Find where the given text appears and provide that cell's center as (x, y) coordinate. 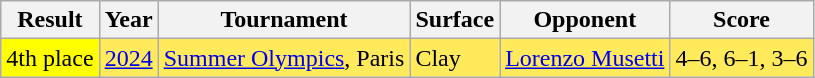
2024 (128, 58)
Year (128, 20)
Clay (455, 58)
Summer Olympics, Paris (284, 58)
Result (50, 20)
Tournament (284, 20)
Score (742, 20)
4–6, 6–1, 3–6 (742, 58)
4th place (50, 58)
Opponent (585, 20)
Surface (455, 20)
Lorenzo Musetti (585, 58)
